Identify which cell holds the provided text, then report its (x, y) central coordinate. 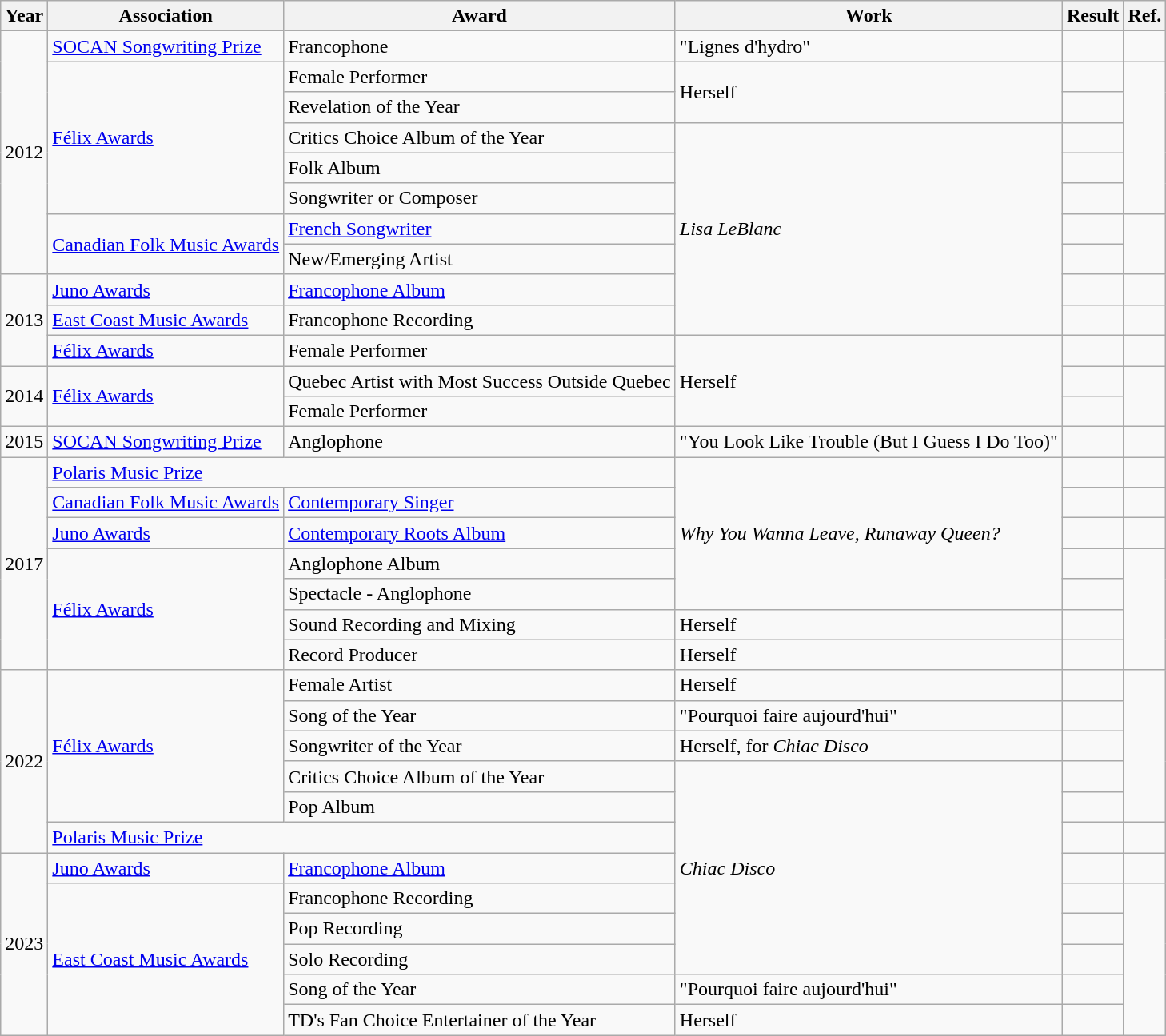
"You Look Like Trouble (But I Guess I Do Too)" (869, 442)
Sound Recording and Mixing (480, 624)
Songwriter of the Year (480, 746)
Anglophone Album (480, 564)
Female Artist (480, 685)
2022 (24, 761)
Contemporary Roots Album (480, 533)
Revelation of the Year (480, 107)
French Songwriter (480, 229)
Result (1092, 16)
Pop Album (480, 807)
New/Emerging Artist (480, 259)
"Lignes d'hydro" (869, 46)
2012 (24, 153)
2017 (24, 564)
Spectacle - Anglophone (480, 594)
Solo Recording (480, 959)
Anglophone (480, 442)
2014 (24, 396)
Herself, for Chiac Disco (869, 746)
Lisa LeBlanc (869, 229)
Quebec Artist with Most Success Outside Quebec (480, 381)
2023 (24, 943)
Contemporary Singer (480, 503)
Chiac Disco (869, 867)
Songwriter or Composer (480, 198)
Work (869, 16)
Record Producer (480, 655)
TD's Fan Choice Entertainer of the Year (480, 1020)
2015 (24, 442)
2013 (24, 320)
Ref. (1145, 16)
Year (24, 16)
Award (480, 16)
Pop Recording (480, 929)
Folk Album (480, 168)
Why You Wanna Leave, Runaway Queen? (869, 533)
Francophone (480, 46)
Association (166, 16)
